Determine the (X, Y) coordinate at the center of the cell enclosing the given text.  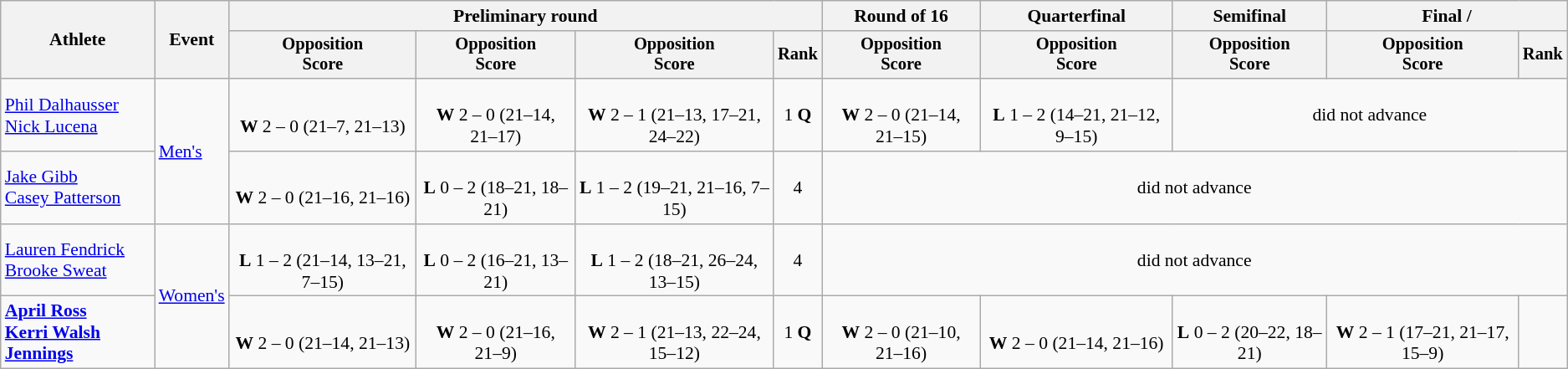
Final / (1447, 16)
Lauren FendrickBrooke Sweat (78, 261)
W 2 – 0 (21–14, 21–16) (1076, 333)
Jake GibbCasey Patterson (78, 187)
Athlete (78, 40)
W 2 – 0 (21–16, 21–16) (323, 187)
L 0 – 2 (18–21, 18–21) (496, 187)
L 1 – 2 (18–21, 26–24, 13–15) (675, 261)
L 1 – 2 (21–14, 13–21, 7–15) (323, 261)
L 1 – 2 (14–21, 21–12, 9–15) (1076, 115)
W 2 – 0 (21–16, 21–9) (496, 333)
Preliminary round (525, 16)
W 2 – 1 (21–13, 17–21, 24–22) (675, 115)
Quarterfinal (1076, 16)
Semifinal (1249, 16)
W 2 – 1 (21–13, 22–24, 15–12) (675, 333)
W 2 – 0 (21–10, 21–16) (901, 333)
L 0 – 2 (20–22, 18–21) (1249, 333)
W 2 – 0 (21–14, 21–15) (901, 115)
L 1 – 2 (19–21, 21–16, 7–15) (675, 187)
Round of 16 (901, 16)
W 2 – 0 (21–7, 21–13) (323, 115)
L 0 – 2 (16–21, 13–21) (496, 261)
April RossKerri Walsh Jennings (78, 333)
W 2 – 0 (21–14, 21–17) (496, 115)
Men's (192, 151)
Event (192, 40)
Phil DalhausserNick Lucena (78, 115)
Women's (192, 296)
W 2 – 0 (21–14, 21–13) (323, 333)
W 2 – 1 (17–21, 21–17, 15–9) (1422, 333)
